For the text-containing cell, return its midpoint in (x, y) coordinate format. 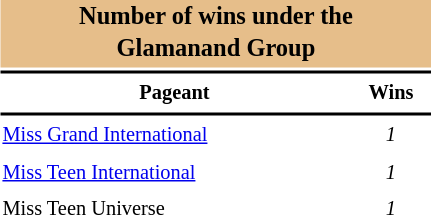
Number of wins under theGlamanand Group (216, 34)
Pageant (174, 93)
Miss Teen International (174, 172)
Miss Grand International (174, 136)
Wins (391, 93)
